Search for the cell housing the specified text and yield its [X, Y] center coordinate. 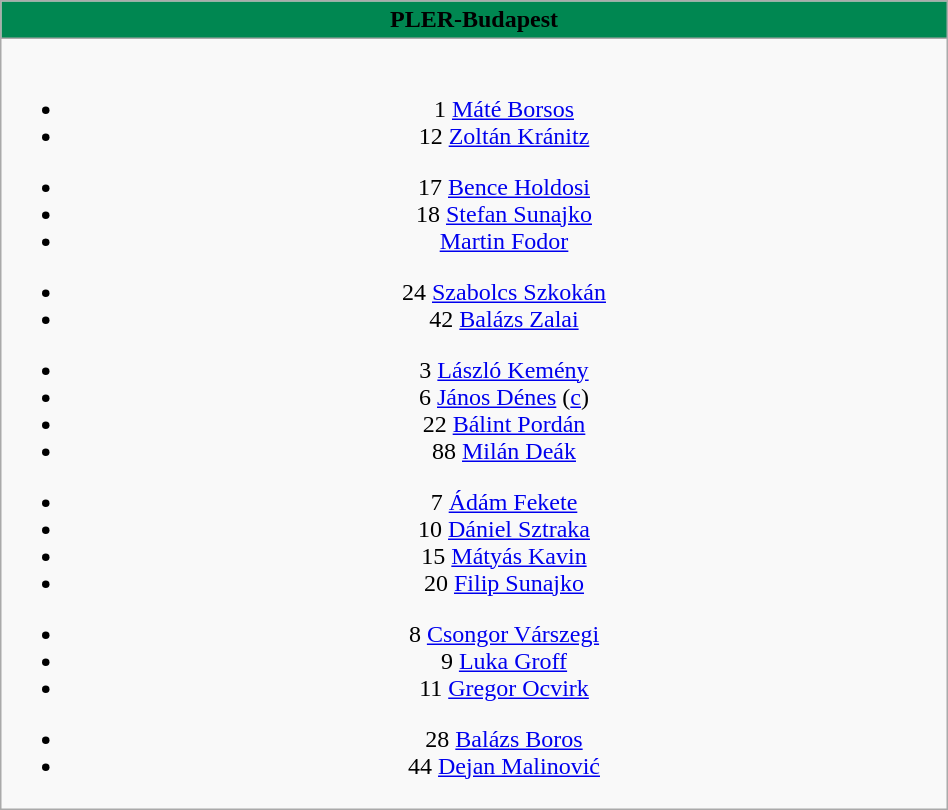
PLER-Budapest [474, 20]
